Capture the cell that displays the provided text and extract its [x, y] central coordinate. 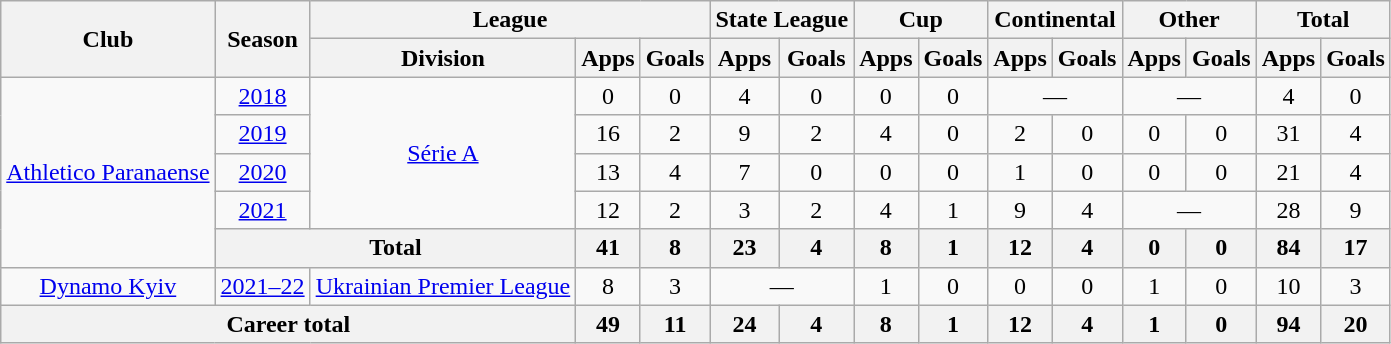
16 [608, 134]
League [510, 20]
Club [108, 39]
84 [1288, 248]
Dynamo Kyiv [108, 286]
2019 [262, 134]
10 [1288, 286]
2021–22 [262, 286]
Other [1189, 20]
21 [1288, 172]
41 [608, 248]
11 [675, 324]
7 [744, 172]
20 [1356, 324]
Season [262, 39]
Career total [288, 324]
Athletico Paranaense [108, 172]
31 [1288, 134]
Continental [1055, 20]
28 [1288, 210]
2021 [262, 210]
17 [1356, 248]
24 [744, 324]
Division [443, 58]
State League [782, 20]
Cup [921, 20]
Série A [443, 153]
2020 [262, 172]
13 [608, 172]
23 [744, 248]
2018 [262, 96]
94 [1288, 324]
49 [608, 324]
Ukrainian Premier League [443, 286]
